Extract the [X, Y] coordinate from the center of the cell holding the provided text.  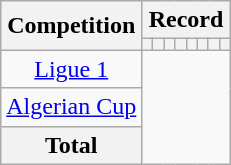
Total [72, 145]
Competition [72, 26]
Algerian Cup [72, 107]
Ligue 1 [72, 69]
Record [186, 20]
